For the text-containing cell, return its midpoint in (x, y) coordinate format. 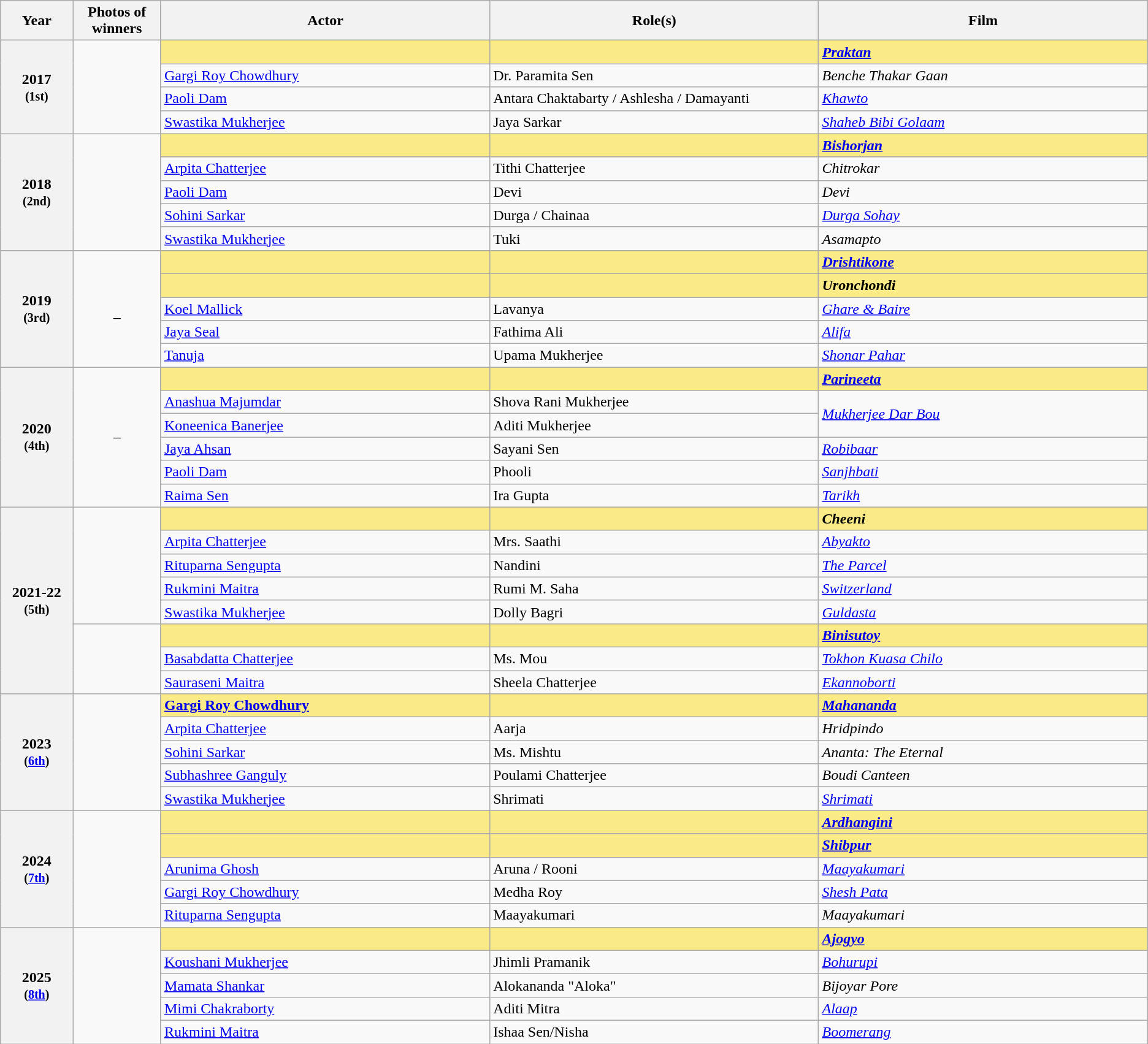
Ishaa Sen/Nisha (654, 1032)
Ajogyo (983, 939)
Ghare & Baire (983, 308)
Guldasta (983, 612)
Poulami Chatterjee (654, 775)
Fathima Ali (654, 332)
Mukherjee Dar Bou (983, 414)
Praktan (983, 52)
Ira Gupta (654, 495)
Aditi Mitra (654, 1008)
Hridpindo (983, 729)
Koneenica Banerjee (325, 425)
Jaya Ahsan (325, 449)
Shova Rani Mukherjee (654, 402)
Antara Chaktabarty / Ashlesha / Damayanti (654, 99)
Shibpur (983, 845)
Arunima Ghosh (325, 869)
Jaya Sarkar (654, 122)
Sauraseni Maitra (325, 682)
Uronchondi (983, 285)
Abyakto (983, 542)
Sheela Chatterjee (654, 682)
Bohurupi (983, 962)
Ekannoborti (983, 682)
Mrs. Saathi (654, 542)
Boomerang (983, 1032)
Phooli (654, 472)
Shonar Pahar (983, 356)
The Parcel (983, 565)
Bishorjan (983, 145)
2021-22 (5th) (37, 600)
Jaya Seal (325, 332)
Film (983, 21)
2017 (1st) (37, 87)
2020 (4th) (37, 437)
Sayani Sen (654, 449)
Role(s) (654, 21)
Mamata Shankar (325, 985)
Cheeni (983, 519)
Dr. Paramita Sen (654, 75)
Ardhangini (983, 822)
Year (37, 21)
Actor (325, 21)
Boudi Canteen (983, 775)
Lavanya (654, 308)
2018 (2nd) (37, 192)
Photos of winners (117, 21)
Aarja (654, 729)
Tuki (654, 238)
Tarikh (983, 495)
Benche Thakar Gaan (983, 75)
Dolly Bagri (654, 612)
Shaheb Bibi Golaam (983, 122)
Tithi Chatterjee (654, 169)
Koushani Mukherjee (325, 962)
Jhimli Pramanik (654, 962)
Ananta: The Eternal (983, 752)
Koel Mallick (325, 308)
Upama Mukherjee (654, 356)
2019 (3rd) (37, 308)
Nandini (654, 565)
Ms. Mou (654, 658)
Alaap (983, 1008)
Mimi Chakraborty (325, 1008)
Chitrokar (983, 169)
Durga Sohay (983, 215)
Subhashree Ganguly (325, 775)
Medha Roy (654, 892)
Aruna / Rooni (654, 869)
Binisutoy (983, 635)
Parineeta (983, 379)
Basabdatta Chatterjee (325, 658)
Drishtikone (983, 262)
Durga / Chainaa (654, 215)
Khawto (983, 99)
Alokananda "Aloka" (654, 985)
2024 (7th) (37, 869)
2023 (6th) (37, 752)
Switzerland (983, 589)
Aditi Mukherjee (654, 425)
Anashua Majumdar (325, 402)
Raima Sen (325, 495)
Tokhon Kuasa Chilo (983, 658)
Sanjhbati (983, 472)
Bijoyar Pore (983, 985)
Shesh Pata (983, 892)
Asamapto (983, 238)
Mahananda (983, 706)
2025 (8th) (37, 985)
Alifa (983, 332)
Robibaar (983, 449)
Rumi M. Saha (654, 589)
Ms. Mishtu (654, 752)
Tanuja (325, 356)
